Pinpoint the cell where the given text exists, returning its (X, Y) midpoint coordinate. 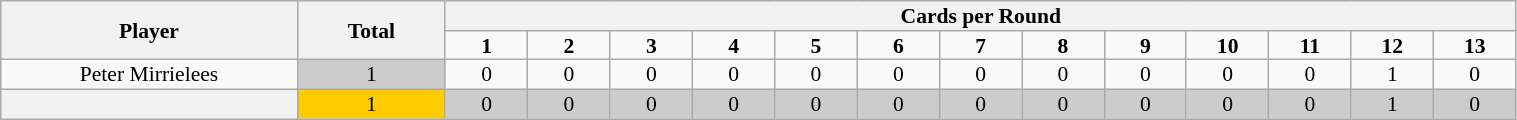
11 (1310, 46)
5 (816, 46)
13 (1474, 46)
7 (980, 46)
Cards per Round (980, 16)
12 (1392, 46)
3 (651, 46)
2 (569, 46)
Player (149, 30)
9 (1145, 46)
8 (1063, 46)
4 (733, 46)
Total (371, 30)
10 (1227, 46)
Peter Mirrielees (149, 75)
6 (898, 46)
